Scan for the cell matching the given text and deliver its [X, Y] coordinate at center. 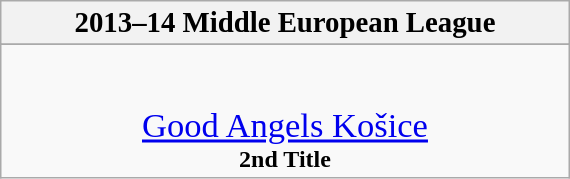
2013–14 Middle European League [284, 23]
Good Angels Košice2nd Title [284, 112]
